Return the [x, y] coordinate for the center point of the cell that contains the specified text.  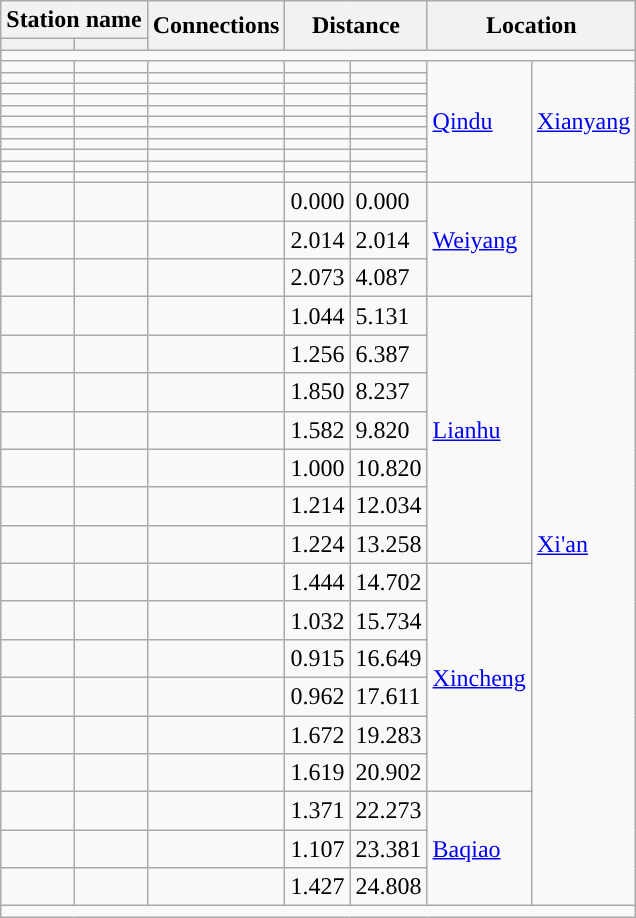
Distance [356, 26]
10.820 [388, 468]
Qindu [479, 122]
1.619 [318, 773]
12.034 [388, 506]
Station name [74, 20]
Lianhu [479, 430]
17.611 [388, 696]
1.371 [318, 811]
Xi'an [583, 544]
Xincheng [479, 677]
1.224 [318, 544]
23.381 [388, 849]
1.444 [318, 582]
Connections [216, 26]
4.087 [388, 278]
1.582 [318, 430]
15.734 [388, 620]
1.427 [318, 887]
22.273 [388, 811]
5.131 [388, 316]
Xianyang [583, 122]
Location [532, 26]
13.258 [388, 544]
1.256 [318, 354]
1.672 [318, 735]
14.702 [388, 582]
1.032 [318, 620]
Weiyang [479, 240]
9.820 [388, 430]
1.000 [318, 468]
16.649 [388, 658]
0.915 [318, 658]
8.237 [388, 392]
24.808 [388, 887]
19.283 [388, 735]
Baqiao [479, 849]
1.214 [318, 506]
20.902 [388, 773]
1.044 [318, 316]
6.387 [388, 354]
1.107 [318, 849]
2.073 [318, 278]
1.850 [318, 392]
0.962 [318, 696]
